For the text-containing cell, return its midpoint in (x, y) coordinate format. 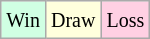
Loss (126, 20)
Draw (72, 20)
Win (24, 20)
